Identify which cell holds the provided text, then report its [x, y] central coordinate. 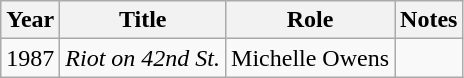
1987 [30, 58]
Role [310, 20]
Riot on 42nd St. [143, 58]
Year [30, 20]
Title [143, 20]
Michelle Owens [310, 58]
Notes [429, 20]
